Output the [x, y] coordinate of the center of the cell containing the given text.  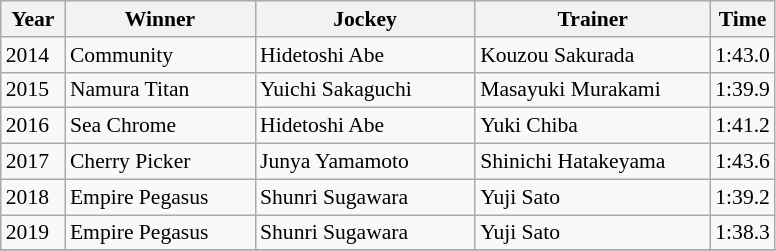
1:41.2 [742, 126]
Trainer [592, 19]
Year [33, 19]
1:39.2 [742, 197]
Sea Chrome [160, 126]
Yuki Chiba [592, 126]
Masayuki Murakami [592, 90]
2014 [33, 55]
Junya Yamamoto [365, 162]
2016 [33, 126]
Namura Titan [160, 90]
1:43.0 [742, 55]
2017 [33, 162]
2018 [33, 197]
1:39.9 [742, 90]
1:38.3 [742, 233]
Jockey [365, 19]
Community [160, 55]
2015 [33, 90]
Time [742, 19]
1:43.6 [742, 162]
Kouzou Sakurada [592, 55]
Shinichi Hatakeyama [592, 162]
Cherry Picker [160, 162]
Yuichi Sakaguchi [365, 90]
2019 [33, 233]
Winner [160, 19]
